Return the (X, Y) coordinate for the center point of the cell that contains the specified text.  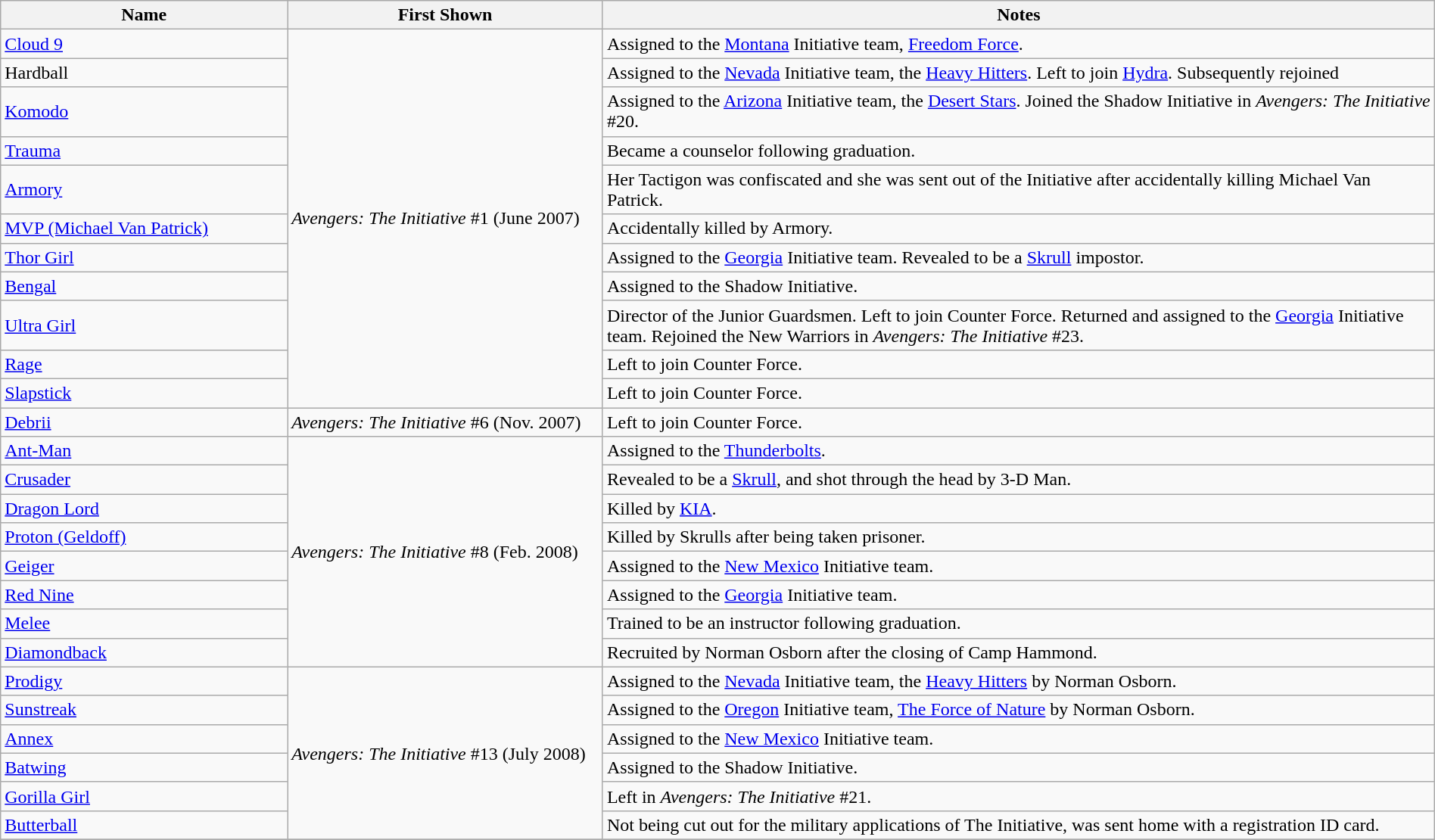
Slapstick (144, 393)
Assigned to the Nevada Initiative team, the Heavy Hitters by Norman Osborn. (1019, 681)
Batwing (144, 767)
Recruited by Norman Osborn after the closing of Camp Hammond. (1019, 652)
Gorilla Girl (144, 796)
Annex (144, 739)
Killed by KIA. (1019, 509)
Prodigy (144, 681)
Assigned to the Nevada Initiative team, the Heavy Hitters. Left to join Hydra. Subsequently rejoined (1019, 73)
Cloud 9 (144, 44)
Notes (1019, 15)
Left in Avengers: The Initiative #21. (1019, 796)
Rage (144, 364)
Red Nine (144, 595)
Hardball (144, 73)
Assigned to the Thunderbolts. (1019, 451)
Avengers: The Initiative #13 (July 2008) (445, 753)
Avengers: The Initiative #1 (June 2007) (445, 219)
Bengal (144, 286)
MVP (Michael Van Patrick) (144, 229)
Ant-Man (144, 451)
Trained to be an instructor following graduation. (1019, 624)
Avengers: The Initiative #6 (Nov. 2007) (445, 422)
Debrii (144, 422)
Accidentally killed by Armory. (1019, 229)
First Shown (445, 15)
Ultra Girl (144, 325)
Trauma (144, 151)
Became a counselor following graduation. (1019, 151)
Diamondback (144, 652)
Crusader (144, 480)
Name (144, 15)
Geiger (144, 566)
Avengers: The Initiative #8 (Feb. 2008) (445, 552)
Assigned to the Georgia Initiative team. Revealed to be a Skrull impostor. (1019, 257)
Dragon Lord (144, 509)
Assigned to the Montana Initiative team, Freedom Force. (1019, 44)
Assigned to the Arizona Initiative team, the Desert Stars. Joined the Shadow Initiative in Avengers: The Initiative #20. (1019, 112)
Proton (Geldoff) (144, 537)
Assigned to the Oregon Initiative team, The Force of Nature by Norman Osborn. (1019, 710)
Revealed to be a Skrull, and shot through the head by 3-D Man. (1019, 480)
Thor Girl (144, 257)
Killed by Skrulls after being taken prisoner. (1019, 537)
Komodo (144, 112)
Sunstreak (144, 710)
Melee (144, 624)
Not being cut out for the military applications of The Initiative, was sent home with a registration ID card. (1019, 825)
Butterball (144, 825)
Armory (144, 189)
Assigned to the Georgia Initiative team. (1019, 595)
Her Tactigon was confiscated and she was sent out of the Initiative after accidentally killing Michael Van Patrick. (1019, 189)
